Extract the (X, Y) coordinate from the center of the cell holding the provided text.  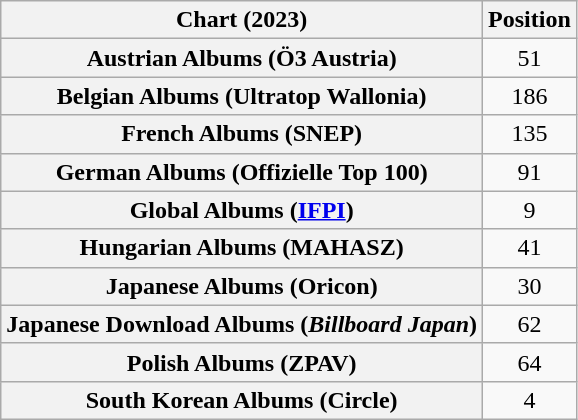
91 (530, 172)
9 (530, 210)
Belgian Albums (Ultratop Wallonia) (242, 96)
135 (530, 134)
French Albums (SNEP) (242, 134)
South Korean Albums (Circle) (242, 400)
186 (530, 96)
German Albums (Offizielle Top 100) (242, 172)
Japanese Download Albums (Billboard Japan) (242, 324)
51 (530, 58)
30 (530, 286)
Chart (2023) (242, 20)
Austrian Albums (Ö3 Austria) (242, 58)
4 (530, 400)
64 (530, 362)
62 (530, 324)
Position (530, 20)
Hungarian Albums (MAHASZ) (242, 248)
41 (530, 248)
Polish Albums (ZPAV) (242, 362)
Japanese Albums (Oricon) (242, 286)
Global Albums (IFPI) (242, 210)
